Detect which cell encompasses the target text, then output its (X, Y) center coordinate. 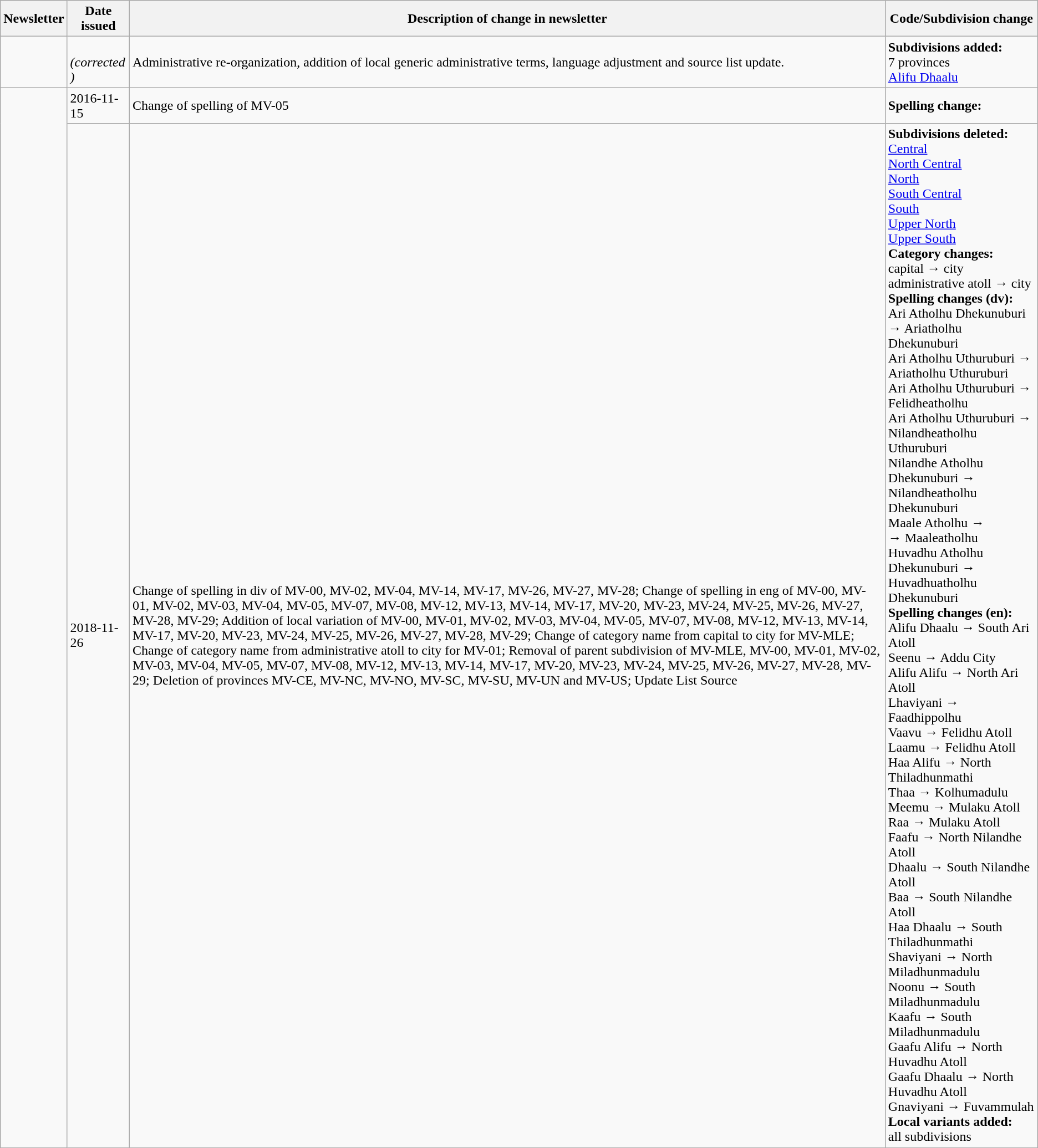
Newsletter (34, 19)
Change of spelling of MV-05 (508, 105)
Administrative re-organization, addition of local generic administrative terms, language adjustment and source list update. (508, 62)
Spelling change: (961, 105)
Date issued (98, 19)
2018-11-26 (98, 635)
Description of change in newsletter (508, 19)
2016-11-15 (98, 105)
Subdivisions added: 7 provinces Alifu Dhaalu (961, 62)
(corrected ) (98, 62)
Code/Subdivision change (961, 19)
